Return [X, Y] of the center of cell containing provided text 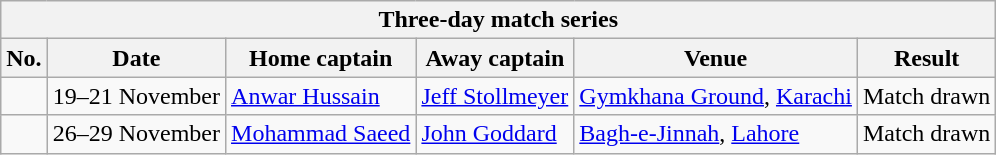
Home captain [321, 58]
Away captain [495, 58]
John Goddard [495, 134]
Date [136, 58]
Venue [716, 58]
Bagh-e-Jinnah, Lahore [716, 134]
26–29 November [136, 134]
Anwar Hussain [321, 96]
Mohammad Saeed [321, 134]
No. [24, 58]
Three-day match series [498, 20]
19–21 November [136, 96]
Jeff Stollmeyer [495, 96]
Result [926, 58]
Gymkhana Ground, Karachi [716, 96]
